Identify which cell holds the provided text, then report its (x, y) central coordinate. 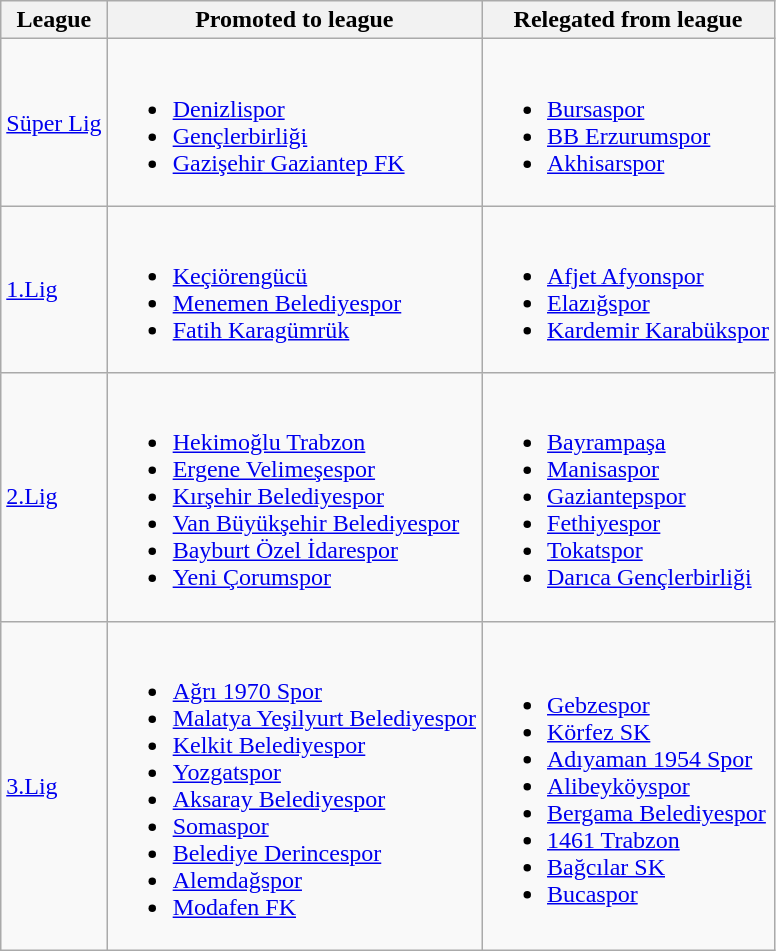
DenizlisporGençlerbirliğiGazişehir Gaziantep FK (294, 122)
Relegated from league (628, 20)
BursasporBB ErzurumsporAkhisarspor (628, 122)
Hekimoğlu TrabzonErgene VelimeşesporKırşehir BelediyesporVan Büyükşehir BelediyesporBayburt Özel İdaresporYeni Çorumspor (294, 497)
KeçiörengücüMenemen BelediyesporFatih Karagümrük (294, 290)
League (54, 20)
3.Lig (54, 786)
BayrampaşaManisasporGaziantepsporFethiyesporTokatsporDarıca Gençlerbirliği (628, 497)
2.Lig (54, 497)
Ağrı 1970 SporMalatya Yeşilyurt BelediyesporKelkit BelediyesporYozgatsporAksaray BelediyesporSomasporBelediye DerincesporAlemdağsporModafen FK (294, 786)
1.Lig (54, 290)
Promoted to league (294, 20)
GebzesporKörfez SKAdıyaman 1954 SporAlibeyköysporBergama Belediyespor1461 TrabzonBağcılar SKBucaspor (628, 786)
Afjet AfyonsporElazığsporKardemir Karabükspor (628, 290)
Süper Lig (54, 122)
